Return the [X, Y] coordinate for the center point of the cell that contains the specified text.  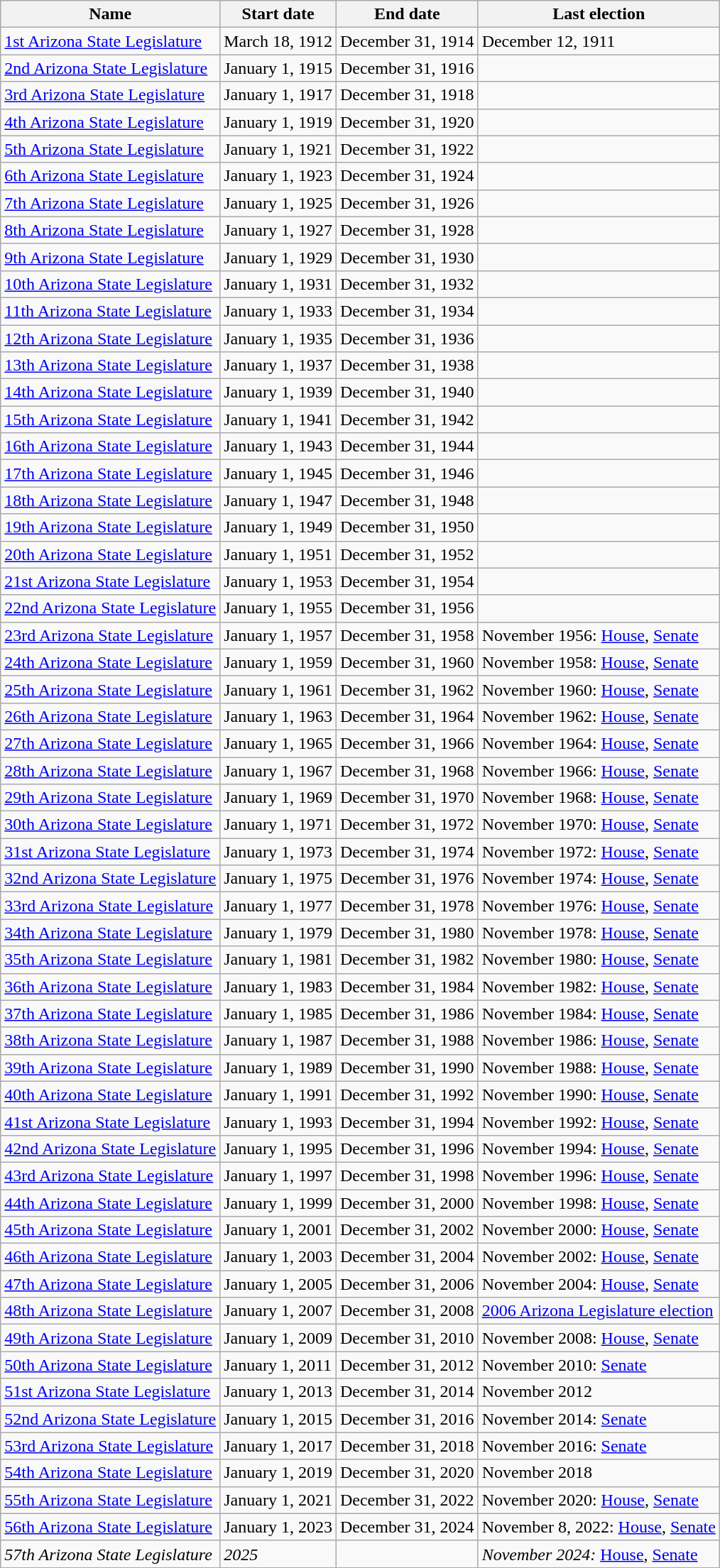
November 2010: Senate [599, 1365]
December 31, 1944 [407, 446]
December 31, 2000 [407, 1203]
19th Arizona State Legislature [111, 527]
December 31, 1950 [407, 527]
31st Arizona State Legislature [111, 852]
December 31, 1926 [407, 203]
January 1, 2019 [278, 1473]
45th Arizona State Legislature [111, 1230]
January 1, 1919 [278, 122]
January 1, 1937 [278, 366]
November 1982: House, Senate [599, 987]
January 1, 1961 [278, 689]
December 31, 1984 [407, 987]
December 31, 1930 [407, 257]
November 2014: Senate [599, 1419]
49th Arizona State Legislature [111, 1338]
January 1, 1983 [278, 987]
54th Arizona State Legislature [111, 1473]
48th Arizona State Legislature [111, 1311]
December 31, 1948 [407, 500]
January 1, 1931 [278, 284]
November 1992: House, Senate [599, 1122]
January 1, 1999 [278, 1203]
January 1, 1957 [278, 635]
January 1, 1921 [278, 149]
December 31, 1968 [407, 770]
January 1, 1959 [278, 662]
18th Arizona State Legislature [111, 500]
January 1, 1995 [278, 1148]
11th Arizona State Legislature [111, 311]
6th Arizona State Legislature [111, 176]
December 31, 1970 [407, 798]
December 31, 1982 [407, 960]
January 1, 1943 [278, 446]
December 31, 2024 [407, 1527]
December 31, 2010 [407, 1338]
January 1, 1955 [278, 608]
December 31, 1932 [407, 284]
January 1, 1917 [278, 95]
40th Arizona State Legislature [111, 1095]
2025 [278, 1554]
January 1, 1929 [278, 257]
December 31, 2002 [407, 1230]
46th Arizona State Legislature [111, 1257]
30th Arizona State Legislature [111, 825]
January 1, 1925 [278, 203]
December 31, 1956 [407, 608]
December 31, 1934 [407, 311]
55th Arizona State Legislature [111, 1500]
January 1, 1977 [278, 906]
January 1, 1935 [278, 339]
43rd Arizona State Legislature [111, 1175]
10th Arizona State Legislature [111, 284]
3rd Arizona State Legislature [111, 95]
December 31, 1958 [407, 635]
November 2002: House, Senate [599, 1257]
2nd Arizona State Legislature [111, 68]
December 31, 1946 [407, 473]
December 31, 2022 [407, 1500]
December 31, 1986 [407, 1014]
December 31, 2012 [407, 1365]
December 31, 1980 [407, 933]
January 1, 1947 [278, 500]
November 1976: House, Senate [599, 906]
9th Arizona State Legislature [111, 257]
November 1956: House, Senate [599, 635]
51st Arizona State Legislature [111, 1392]
December 31, 2006 [407, 1284]
December 31, 2004 [407, 1257]
January 1, 1979 [278, 933]
39th Arizona State Legislature [111, 1068]
34th Arizona State Legislature [111, 933]
4th Arizona State Legislature [111, 122]
January 1, 2017 [278, 1446]
December 31, 1954 [407, 581]
December 31, 1920 [407, 122]
1st Arizona State Legislature [111, 41]
8th Arizona State Legislature [111, 230]
January 1, 1933 [278, 311]
December 31, 2008 [407, 1311]
December 31, 1936 [407, 339]
December 31, 2016 [407, 1419]
15th Arizona State Legislature [111, 420]
17th Arizona State Legislature [111, 473]
57th Arizona State Legislature [111, 1554]
21st Arizona State Legislature [111, 581]
50th Arizona State Legislature [111, 1365]
November 1958: House, Senate [599, 662]
7th Arizona State Legislature [111, 203]
56th Arizona State Legislature [111, 1527]
January 1, 1991 [278, 1095]
January 1, 1975 [278, 879]
January 1, 2011 [278, 1365]
January 1, 1981 [278, 960]
32nd Arizona State Legislature [111, 879]
November 1994: House, Senate [599, 1148]
December 12, 1911 [599, 41]
November 2008: House, Senate [599, 1338]
28th Arizona State Legislature [111, 770]
January 1, 1965 [278, 743]
November 1970: House, Senate [599, 825]
December 31, 1962 [407, 689]
January 1, 2021 [278, 1500]
January 1, 1987 [278, 1041]
December 31, 1974 [407, 852]
42nd Arizona State Legislature [111, 1148]
52nd Arizona State Legislature [111, 1419]
November 1964: House, Senate [599, 743]
January 1, 1949 [278, 527]
December 31, 1914 [407, 41]
38th Arizona State Legislature [111, 1041]
January 1, 2003 [278, 1257]
January 1, 2001 [278, 1230]
December 31, 1998 [407, 1175]
December 31, 1938 [407, 366]
2006 Arizona Legislature election [599, 1311]
March 18, 1912 [278, 41]
November 2020: House, Senate [599, 1500]
December 31, 1916 [407, 68]
November 1960: House, Senate [599, 689]
January 1, 1997 [278, 1175]
December 31, 1972 [407, 825]
33rd Arizona State Legislature [111, 906]
November 2018 [599, 1473]
End date [407, 14]
53rd Arizona State Legislature [111, 1446]
13th Arizona State Legislature [111, 366]
23rd Arizona State Legislature [111, 635]
44th Arizona State Legislature [111, 1203]
December 31, 1940 [407, 393]
December 31, 1992 [407, 1095]
November 1988: House, Senate [599, 1068]
December 31, 1990 [407, 1068]
November 2016: Senate [599, 1446]
November 1978: House, Senate [599, 933]
December 31, 1924 [407, 176]
Start date [278, 14]
January 1, 1963 [278, 716]
January 1, 1927 [278, 230]
22nd Arizona State Legislature [111, 608]
January 1, 1967 [278, 770]
December 31, 1942 [407, 420]
14th Arizona State Legislature [111, 393]
January 1, 1951 [278, 554]
December 31, 1918 [407, 95]
25th Arizona State Legislature [111, 689]
29th Arizona State Legislature [111, 798]
December 31, 2020 [407, 1473]
November 1966: House, Senate [599, 770]
January 1, 1953 [278, 581]
January 1, 1945 [278, 473]
December 31, 1922 [407, 149]
January 1, 1915 [278, 68]
December 31, 1988 [407, 1041]
January 1, 2023 [278, 1527]
November 2012 [599, 1392]
November 1986: House, Senate [599, 1041]
January 1, 1971 [278, 825]
December 31, 2014 [407, 1392]
December 31, 1996 [407, 1148]
November 1996: House, Senate [599, 1175]
November 8, 2022: House, Senate [599, 1527]
December 31, 1966 [407, 743]
November 1998: House, Senate [599, 1203]
January 1, 1989 [278, 1068]
November 1962: House, Senate [599, 716]
January 1, 2015 [278, 1419]
November 2000: House, Senate [599, 1230]
January 1, 1973 [278, 852]
5th Arizona State Legislature [111, 149]
November 2024: House, Senate [599, 1554]
27th Arizona State Legislature [111, 743]
November 1972: House, Senate [599, 852]
November 1984: House, Senate [599, 1014]
December 31, 1976 [407, 879]
Name [111, 14]
January 1, 2013 [278, 1392]
January 1, 1941 [278, 420]
December 31, 1964 [407, 716]
January 1, 1939 [278, 393]
November 1974: House, Senate [599, 879]
41st Arizona State Legislature [111, 1122]
16th Arizona State Legislature [111, 446]
47th Arizona State Legislature [111, 1284]
November 1968: House, Senate [599, 798]
December 31, 1928 [407, 230]
January 1, 1923 [278, 176]
36th Arizona State Legislature [111, 987]
December 31, 1952 [407, 554]
12th Arizona State Legislature [111, 339]
January 1, 2009 [278, 1338]
Last election [599, 14]
35th Arizona State Legislature [111, 960]
January 1, 1969 [278, 798]
37th Arizona State Legislature [111, 1014]
20th Arizona State Legislature [111, 554]
24th Arizona State Legislature [111, 662]
January 1, 2007 [278, 1311]
December 31, 1994 [407, 1122]
January 1, 2005 [278, 1284]
November 1980: House, Senate [599, 960]
December 31, 1960 [407, 662]
November 1990: House, Senate [599, 1095]
January 1, 1993 [278, 1122]
January 1, 1985 [278, 1014]
December 31, 2018 [407, 1446]
26th Arizona State Legislature [111, 716]
December 31, 1978 [407, 906]
November 2004: House, Senate [599, 1284]
